Detect which cell encompasses the target text, then output its (x, y) center coordinate. 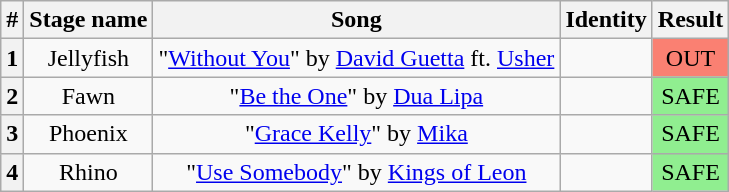
Jellyfish (88, 58)
3 (12, 134)
Phoenix (88, 134)
1 (12, 58)
2 (12, 96)
"Be the One" by Dua Lipa (356, 96)
"Grace Kelly" by Mika (356, 134)
4 (12, 172)
Song (356, 20)
OUT (690, 58)
Stage name (88, 20)
Fawn (88, 96)
"Without You" by David Guetta ft. Usher (356, 58)
Rhino (88, 172)
Result (690, 20)
# (12, 20)
Identity (606, 20)
"Use Somebody" by Kings of Leon (356, 172)
